Output the [x, y] coordinate of the center of the cell containing the given text.  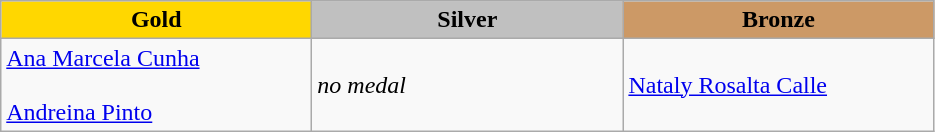
Nataly Rosalta Calle [778, 85]
no medal [468, 85]
Silver [468, 20]
Gold [156, 20]
Bronze [778, 20]
Ana Marcela CunhaAndreina Pinto [156, 85]
